Locate the cell with the specified text and output its (x, y) center coordinate. 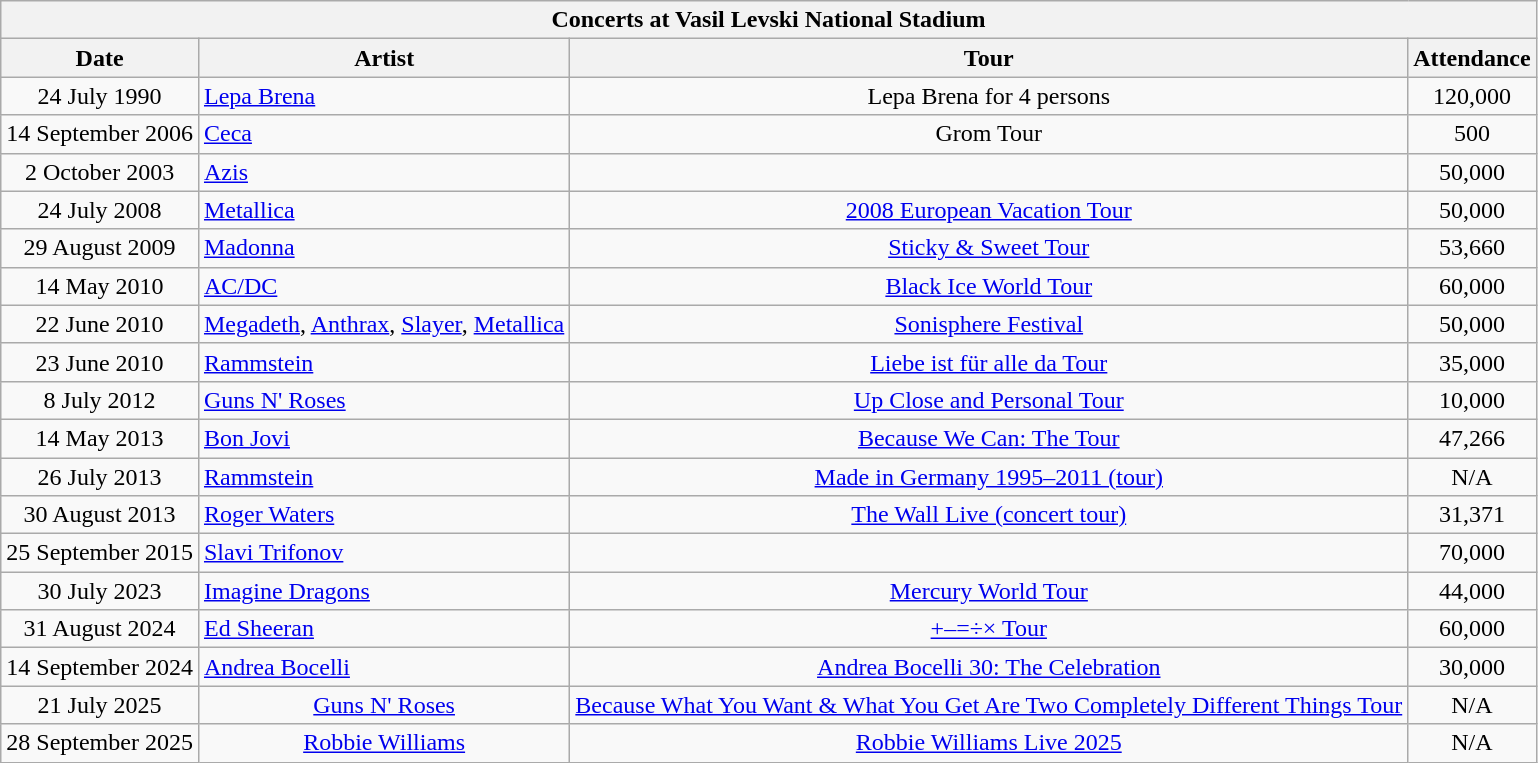
31,371 (1472, 515)
Tour (989, 58)
Sticky & Sweet Tour (989, 248)
Because We Can: The Tour (989, 438)
Grom Tour (989, 134)
25 September 2015 (100, 553)
AC/DC (384, 286)
Bon Jovi (384, 438)
29 August 2009 (100, 248)
30,000 (1472, 667)
30 August 2013 (100, 515)
Megadeth, Anthrax, Slayer, Metallica (384, 324)
Andrea Bocelli 30: The Celebration (989, 667)
Artist (384, 58)
24 July 1990 (100, 96)
Liebe ist für alle da Tour (989, 362)
22 June 2010 (100, 324)
2 October 2003 (100, 172)
31 August 2024 (100, 629)
30 July 2023 (100, 591)
Slavi Trifonov (384, 553)
Robbie Williams (384, 743)
Sonisphere Festival (989, 324)
120,000 (1472, 96)
Andrea Bocelli (384, 667)
Lepa Brena for 4 persons (989, 96)
21 July 2025 (100, 705)
Metallica (384, 210)
Concerts at Vasil Levski National Stadium (768, 20)
Imagine Dragons (384, 591)
14 May 2013 (100, 438)
Made in Germany 1995–2011 (tour) (989, 477)
Roger Waters (384, 515)
47,266 (1472, 438)
26 July 2013 (100, 477)
Robbie Williams Live 2025 (989, 743)
Date (100, 58)
14 September 2024 (100, 667)
Up Close and Personal Tour (989, 400)
2008 European Vacation Tour (989, 210)
Because What You Want & What You Get Are Two Completely Different Things Tour (989, 705)
Attendance (1472, 58)
+–=÷× Tour (989, 629)
14 May 2010 (100, 286)
23 June 2010 (100, 362)
Ed Sheeran (384, 629)
10,000 (1472, 400)
35,000 (1472, 362)
44,000 (1472, 591)
Madonna (384, 248)
Mercury World Tour (989, 591)
53,660 (1472, 248)
14 September 2006 (100, 134)
28 September 2025 (100, 743)
Azis (384, 172)
Black Ice World Tour (989, 286)
70,000 (1472, 553)
8 July 2012 (100, 400)
The Wall Live (concert tour) (989, 515)
Ceca (384, 134)
500 (1472, 134)
Lepa Brena (384, 96)
24 July 2008 (100, 210)
